Provide the (X, Y) coordinate of the cell's center where the given text is located.  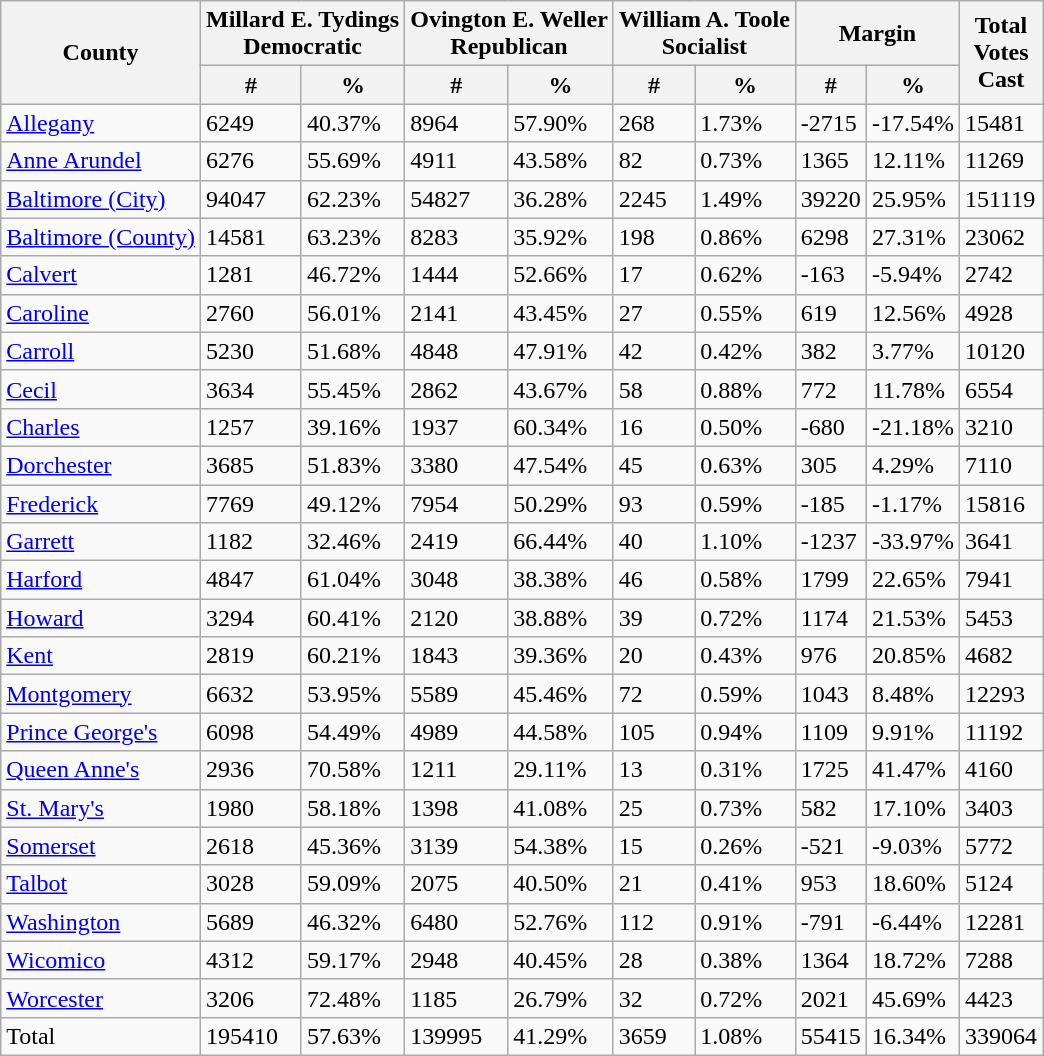
1.08% (746, 1036)
55.69% (352, 161)
21 (654, 884)
22.65% (912, 580)
15 (654, 846)
0.41% (746, 884)
0.55% (746, 313)
0.86% (746, 237)
7769 (250, 503)
58 (654, 389)
0.42% (746, 351)
-163 (830, 275)
16.34% (912, 1036)
25 (654, 808)
TotalVotesCast (1000, 52)
55.45% (352, 389)
Howard (101, 618)
305 (830, 465)
Frederick (101, 503)
-9.03% (912, 846)
1182 (250, 542)
3.77% (912, 351)
2862 (456, 389)
2948 (456, 960)
976 (830, 656)
Baltimore (County) (101, 237)
54827 (456, 199)
151119 (1000, 199)
1.10% (746, 542)
268 (654, 123)
1725 (830, 770)
-680 (830, 427)
582 (830, 808)
40.37% (352, 123)
3210 (1000, 427)
40.50% (561, 884)
12.11% (912, 161)
Anne Arundel (101, 161)
17 (654, 275)
6632 (250, 694)
-21.18% (912, 427)
772 (830, 389)
46.72% (352, 275)
60.21% (352, 656)
57.63% (352, 1036)
William A. TooleSocialist (704, 34)
7288 (1000, 960)
0.31% (746, 770)
4.29% (912, 465)
38.88% (561, 618)
43.67% (561, 389)
0.91% (746, 922)
Harford (101, 580)
3634 (250, 389)
5772 (1000, 846)
4312 (250, 960)
70.58% (352, 770)
Ovington E. WellerRepublican (510, 34)
63.23% (352, 237)
3403 (1000, 808)
47.54% (561, 465)
93 (654, 503)
20 (654, 656)
4423 (1000, 998)
0.58% (746, 580)
6298 (830, 237)
4160 (1000, 770)
3685 (250, 465)
25.95% (912, 199)
15816 (1000, 503)
382 (830, 351)
82 (654, 161)
1174 (830, 618)
2141 (456, 313)
35.92% (561, 237)
18.72% (912, 960)
2021 (830, 998)
39220 (830, 199)
45 (654, 465)
66.44% (561, 542)
3659 (654, 1036)
-1.17% (912, 503)
23062 (1000, 237)
47.91% (561, 351)
39 (654, 618)
4848 (456, 351)
10120 (1000, 351)
45.69% (912, 998)
57.90% (561, 123)
8964 (456, 123)
Dorchester (101, 465)
5453 (1000, 618)
8283 (456, 237)
7941 (1000, 580)
Allegany (101, 123)
Kent (101, 656)
5689 (250, 922)
53.95% (352, 694)
112 (654, 922)
-33.97% (912, 542)
32.46% (352, 542)
St. Mary's (101, 808)
51.83% (352, 465)
3641 (1000, 542)
0.50% (746, 427)
1980 (250, 808)
3139 (456, 846)
12281 (1000, 922)
54.38% (561, 846)
11192 (1000, 732)
62.23% (352, 199)
2419 (456, 542)
1398 (456, 808)
43.58% (561, 161)
26.79% (561, 998)
1.73% (746, 123)
1281 (250, 275)
40 (654, 542)
1109 (830, 732)
Millard E. TydingsDemocratic (302, 34)
1799 (830, 580)
2245 (654, 199)
1365 (830, 161)
2618 (250, 846)
41.47% (912, 770)
0.62% (746, 275)
2075 (456, 884)
Baltimore (City) (101, 199)
Calvert (101, 275)
43.45% (561, 313)
46.32% (352, 922)
Talbot (101, 884)
-185 (830, 503)
7954 (456, 503)
1.49% (746, 199)
3380 (456, 465)
1364 (830, 960)
0.88% (746, 389)
2819 (250, 656)
Montgomery (101, 694)
Prince George's (101, 732)
12.56% (912, 313)
40.45% (561, 960)
619 (830, 313)
45.46% (561, 694)
1937 (456, 427)
-2715 (830, 123)
2936 (250, 770)
0.94% (746, 732)
1211 (456, 770)
6480 (456, 922)
0.63% (746, 465)
14581 (250, 237)
Caroline (101, 313)
46 (654, 580)
32 (654, 998)
36.28% (561, 199)
Somerset (101, 846)
6249 (250, 123)
3206 (250, 998)
3028 (250, 884)
0.43% (746, 656)
4682 (1000, 656)
195410 (250, 1036)
0.38% (746, 960)
Carroll (101, 351)
94047 (250, 199)
49.12% (352, 503)
-5.94% (912, 275)
72 (654, 694)
59.09% (352, 884)
21.53% (912, 618)
2760 (250, 313)
4989 (456, 732)
12293 (1000, 694)
27.31% (912, 237)
9.91% (912, 732)
60.41% (352, 618)
Worcester (101, 998)
42 (654, 351)
-17.54% (912, 123)
58.18% (352, 808)
15481 (1000, 123)
41.08% (561, 808)
5124 (1000, 884)
-6.44% (912, 922)
Garrett (101, 542)
Cecil (101, 389)
41.29% (561, 1036)
17.10% (912, 808)
105 (654, 732)
50.29% (561, 503)
Margin (877, 34)
52.76% (561, 922)
Washington (101, 922)
3294 (250, 618)
1843 (456, 656)
1444 (456, 275)
Charles (101, 427)
2742 (1000, 275)
4928 (1000, 313)
Queen Anne's (101, 770)
61.04% (352, 580)
-791 (830, 922)
38.38% (561, 580)
2120 (456, 618)
39.36% (561, 656)
-521 (830, 846)
11.78% (912, 389)
6276 (250, 161)
953 (830, 884)
1043 (830, 694)
1185 (456, 998)
139995 (456, 1036)
29.11% (561, 770)
59.17% (352, 960)
4847 (250, 580)
45.36% (352, 846)
6098 (250, 732)
0.26% (746, 846)
56.01% (352, 313)
72.48% (352, 998)
4911 (456, 161)
Total (101, 1036)
County (101, 52)
8.48% (912, 694)
60.34% (561, 427)
6554 (1000, 389)
3048 (456, 580)
52.66% (561, 275)
5589 (456, 694)
18.60% (912, 884)
28 (654, 960)
39.16% (352, 427)
1257 (250, 427)
13 (654, 770)
27 (654, 313)
5230 (250, 351)
7110 (1000, 465)
44.58% (561, 732)
339064 (1000, 1036)
-1237 (830, 542)
51.68% (352, 351)
20.85% (912, 656)
198 (654, 237)
11269 (1000, 161)
54.49% (352, 732)
Wicomico (101, 960)
55415 (830, 1036)
16 (654, 427)
